Detect which cell encompasses the target text, then output its [x, y] center coordinate. 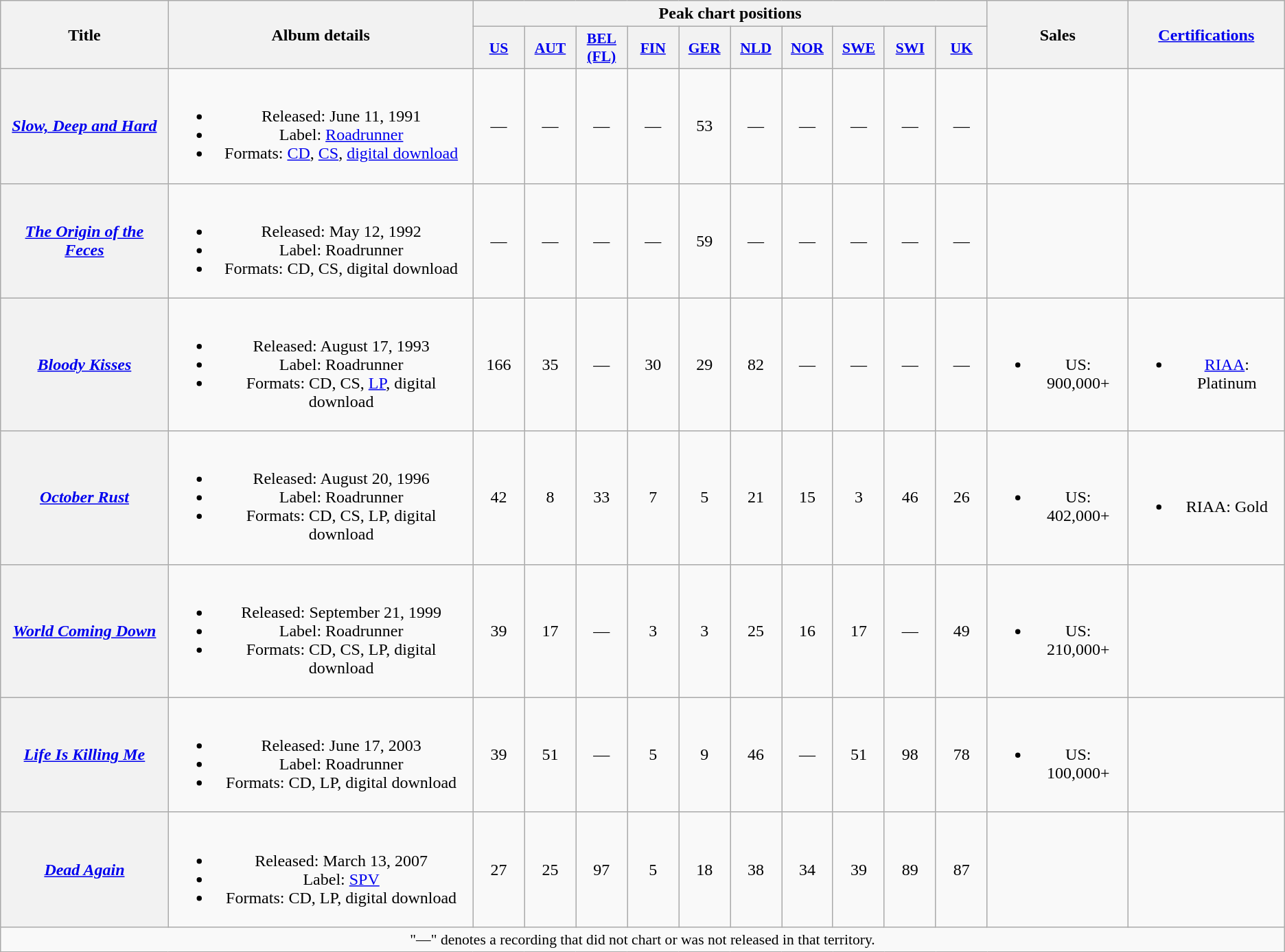
AUT [551, 48]
Dead Again [84, 869]
97 [601, 869]
7 [653, 498]
35 [551, 364]
15 [807, 498]
Released: June 17, 2003Label: RoadrunnerFormats: CD, LP, digital download [321, 755]
38 [756, 869]
BEL(FL) [601, 48]
Released: March 13, 2007Label: SPVFormats: CD, LP, digital download [321, 869]
GER [704, 48]
US: 900,000+ [1057, 364]
34 [807, 869]
27 [498, 869]
FIN [653, 48]
16 [807, 631]
29 [704, 364]
US: 210,000+ [1057, 631]
9 [704, 755]
October Rust [84, 498]
NOR [807, 48]
89 [910, 869]
SWI [910, 48]
"—" denotes a recording that did not chart or was not released in that territory. [642, 939]
166 [498, 364]
Sales [1057, 34]
Released: August 20, 1996Label: RoadrunnerFormats: CD, CS, LP, digital download [321, 498]
Slow, Deep and Hard [84, 126]
US [498, 48]
NLD [756, 48]
RIAA: Platinum [1206, 364]
30 [653, 364]
Peak chart positions [730, 14]
Released: September 21, 1999Label: RoadrunnerFormats: CD, CS, LP, digital download [321, 631]
78 [961, 755]
26 [961, 498]
82 [756, 364]
Life Is Killing Me [84, 755]
Title [84, 34]
18 [704, 869]
42 [498, 498]
53 [704, 126]
World Coming Down [84, 631]
59 [704, 240]
49 [961, 631]
8 [551, 498]
21 [756, 498]
RIAA: Gold [1206, 498]
UK [961, 48]
Certifications [1206, 34]
87 [961, 869]
US: 100,000+ [1057, 755]
Bloody Kisses [84, 364]
Released: May 12, 1992Label: RoadrunnerFormats: CD, CS, digital download [321, 240]
33 [601, 498]
The Origin of the Feces [84, 240]
98 [910, 755]
Released: June 11, 1991Label: RoadrunnerFormats: CD, CS, digital download [321, 126]
Released: August 17, 1993Label: RoadrunnerFormats: CD, CS, LP, digital download [321, 364]
SWE [858, 48]
US: 402,000+ [1057, 498]
Album details [321, 34]
